Identify which cell holds the provided text, then report its (X, Y) central coordinate. 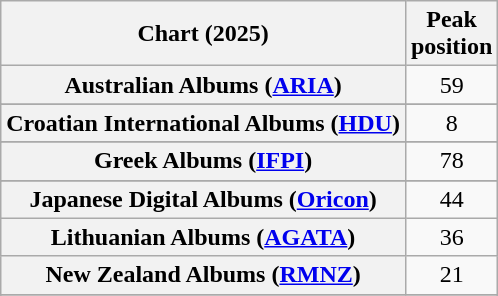
Peakposition (451, 34)
Japanese Digital Albums (Oricon) (204, 199)
Australian Albums (ARIA) (204, 85)
New Zealand Albums (RMNZ) (204, 275)
Chart (2025) (204, 34)
78 (451, 161)
Greek Albums (IFPI) (204, 161)
Lithuanian Albums (AGATA) (204, 237)
44 (451, 199)
21 (451, 275)
Croatian International Albums (HDU) (204, 123)
59 (451, 85)
8 (451, 123)
36 (451, 237)
